Pinpoint the cell where the given text exists, returning its [x, y] midpoint coordinate. 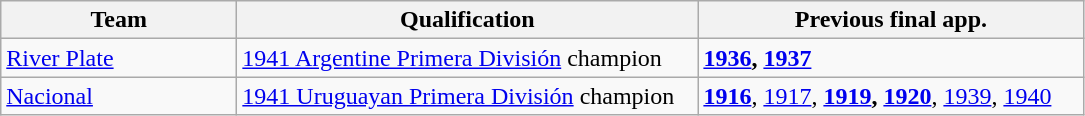
1941 Argentine Primera División champion [468, 58]
1936, 1937 [891, 58]
Qualification [468, 20]
River Plate [119, 58]
Nacional [119, 96]
Team [119, 20]
1916, 1917, 1919, 1920, 1939, 1940 [891, 96]
1941 Uruguayan Primera División champion [468, 96]
Previous final app. [891, 20]
